Return the [x, y] coordinate for the center point of the cell that contains the specified text.  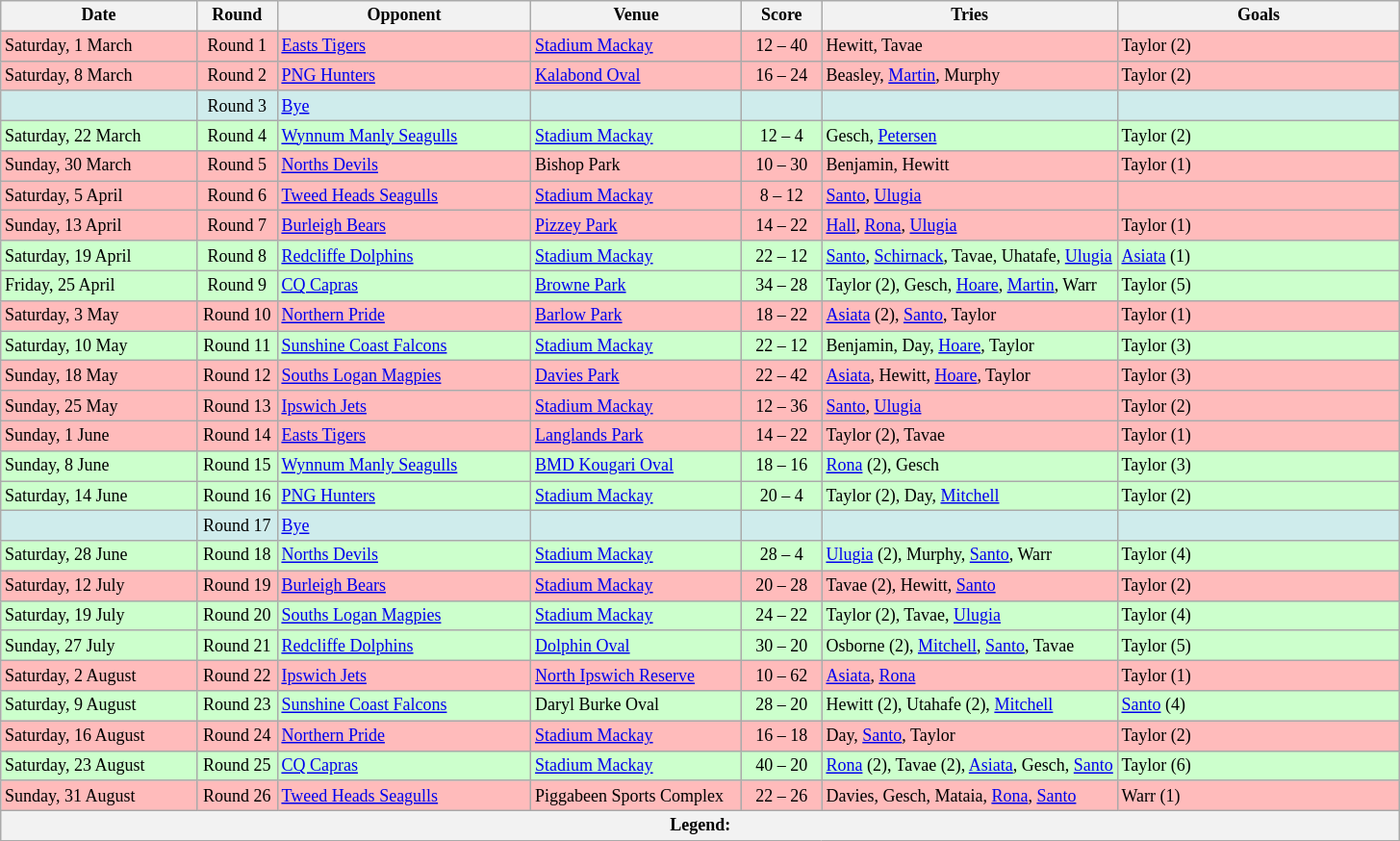
Piggabeen Sports Complex [637, 795]
Round 26 [237, 795]
Sunday, 18 May [99, 375]
Saturday, 12 July [99, 585]
Round 11 [237, 346]
Sunday, 27 July [99, 645]
Ulugia (2), Murphy, Santo, Warr [970, 556]
Opponent [404, 15]
BMD Kougari Oval [637, 466]
Round 14 [237, 435]
Asiata, Rona [970, 675]
Date [99, 15]
Sunday, 25 May [99, 406]
Saturday, 2 August [99, 675]
Davies, Gesch, Mataia, Rona, Santo [970, 795]
Saturday, 9 August [99, 706]
24 – 22 [781, 616]
Round 22 [237, 675]
Asiata, Hewitt, Hoare, Taylor [970, 375]
Round 24 [237, 735]
Taylor (2), Tavae, Ulugia [970, 616]
Bishop Park [637, 166]
Round 16 [237, 497]
Tavae (2), Hewitt, Santo [970, 585]
Taylor (6) [1259, 766]
Hewitt, Tavae [970, 46]
Saturday, 16 August [99, 735]
8 – 12 [781, 196]
Sunday, 13 April [99, 225]
Round 5 [237, 166]
Round 19 [237, 585]
Day, Santo, Taylor [970, 735]
28 – 4 [781, 556]
20 – 4 [781, 497]
Gesch, Petersen [970, 135]
34 – 28 [781, 285]
Round 17 [237, 525]
North Ipswich Reserve [637, 675]
Round [237, 15]
Davies Park [637, 375]
Santo (4) [1259, 706]
Daryl Burke Oval [637, 706]
Round 20 [237, 616]
22 – 26 [781, 795]
Legend: [700, 826]
Taylor (2), Day, Mitchell [970, 497]
18 – 16 [781, 466]
Friday, 25 April [99, 285]
Saturday, 3 May [99, 316]
Saturday, 28 June [99, 556]
Saturday, 1 March [99, 46]
Taylor (2), Gesch, Hoare, Martin, Warr [970, 285]
Asiata (1) [1259, 256]
Score [781, 15]
Osborne (2), Mitchell, Santo, Tavae [970, 645]
Barlow Park [637, 316]
12 – 40 [781, 46]
Benjamin, Hewitt [970, 166]
Round 23 [237, 706]
Round 2 [237, 75]
10 – 62 [781, 675]
Round 15 [237, 466]
18 – 22 [781, 316]
Goals [1259, 15]
Hewitt (2), Utahafe (2), Mitchell [970, 706]
Round 6 [237, 196]
Hall, Rona, Ulugia [970, 225]
Saturday, 5 April [99, 196]
Rona (2), Gesch [970, 466]
40 – 20 [781, 766]
Browne Park [637, 285]
Round 1 [237, 46]
Round 9 [237, 285]
12 – 36 [781, 406]
Saturday, 10 May [99, 346]
Saturday, 14 June [99, 497]
Tries [970, 15]
Round 3 [237, 106]
Taylor (2), Tavae [970, 435]
12 – 4 [781, 135]
16 – 24 [781, 75]
Round 12 [237, 375]
Benjamin, Day, Hoare, Taylor [970, 346]
Santo, Schirnack, Tavae, Uhatafe, Ulugia [970, 256]
Round 7 [237, 225]
22 – 42 [781, 375]
Saturday, 19 July [99, 616]
30 – 20 [781, 645]
Warr (1) [1259, 795]
Round 25 [237, 766]
Saturday, 22 March [99, 135]
20 – 28 [781, 585]
Sunday, 1 June [99, 435]
Round 18 [237, 556]
10 – 30 [781, 166]
Pizzey Park [637, 225]
Langlands Park [637, 435]
Saturday, 8 March [99, 75]
Kalabond Oval [637, 75]
Saturday, 19 April [99, 256]
Asiata (2), Santo, Taylor [970, 316]
Saturday, 23 August [99, 766]
Round 8 [237, 256]
Round 13 [237, 406]
28 – 20 [781, 706]
Venue [637, 15]
Beasley, Martin, Murphy [970, 75]
Sunday, 30 March [99, 166]
Round 4 [237, 135]
16 – 18 [781, 735]
Rona (2), Tavae (2), Asiata, Gesch, Santo [970, 766]
Sunday, 31 August [99, 795]
Dolphin Oval [637, 645]
Sunday, 8 June [99, 466]
Round 21 [237, 645]
Round 10 [237, 316]
